Scan for the cell matching the given text and deliver its (X, Y) coordinate at center. 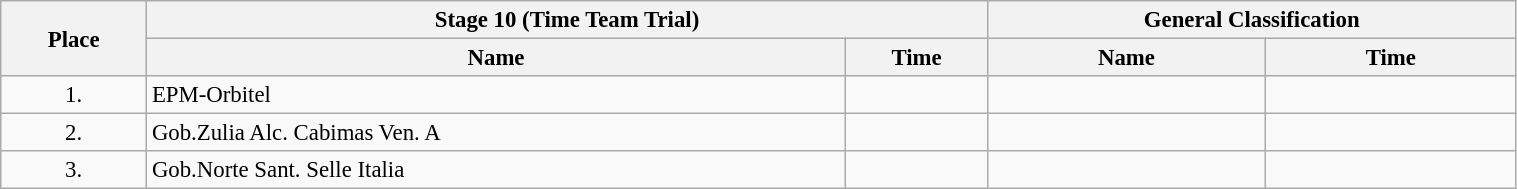
3. (74, 170)
1. (74, 95)
2. (74, 133)
Place (74, 38)
EPM-Orbitel (496, 95)
General Classification (1252, 20)
Stage 10 (Time Team Trial) (568, 20)
Gob.Norte Sant. Selle Italia (496, 170)
Gob.Zulia Alc. Cabimas Ven. A (496, 133)
